Locate the cell with the specified text and output its (x, y) center coordinate. 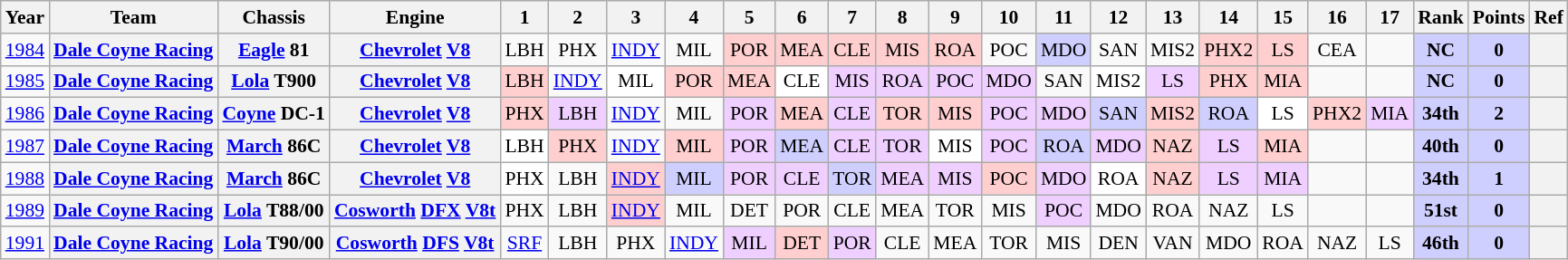
Team (133, 17)
1985 (25, 82)
12 (1118, 17)
9 (955, 17)
Rank (1440, 17)
3 (636, 17)
Lola T90/00 (274, 244)
5 (749, 17)
8 (902, 17)
4 (694, 17)
1988 (25, 178)
Eagle 81 (274, 50)
14 (1228, 17)
SRF (524, 244)
1986 (25, 114)
Points (1499, 17)
Engine (415, 17)
1984 (25, 50)
51st (1440, 211)
1991 (25, 244)
10 (1009, 17)
13 (1172, 17)
Coyne DC-1 (274, 114)
15 (1283, 17)
11 (1063, 17)
CEA (1337, 50)
VAN (1172, 244)
Chassis (274, 17)
46th (1440, 244)
Year (25, 17)
Ref (1548, 17)
DEN (1118, 244)
40th (1440, 147)
1987 (25, 147)
17 (1390, 17)
7 (851, 17)
Lola T88/00 (274, 211)
Lola T900 (274, 82)
Cosworth DFS V8t (415, 244)
6 (802, 17)
1989 (25, 211)
Cosworth DFX V8t (415, 211)
16 (1337, 17)
